Determine the [x, y] coordinate at the center of the cell enclosing the given text.  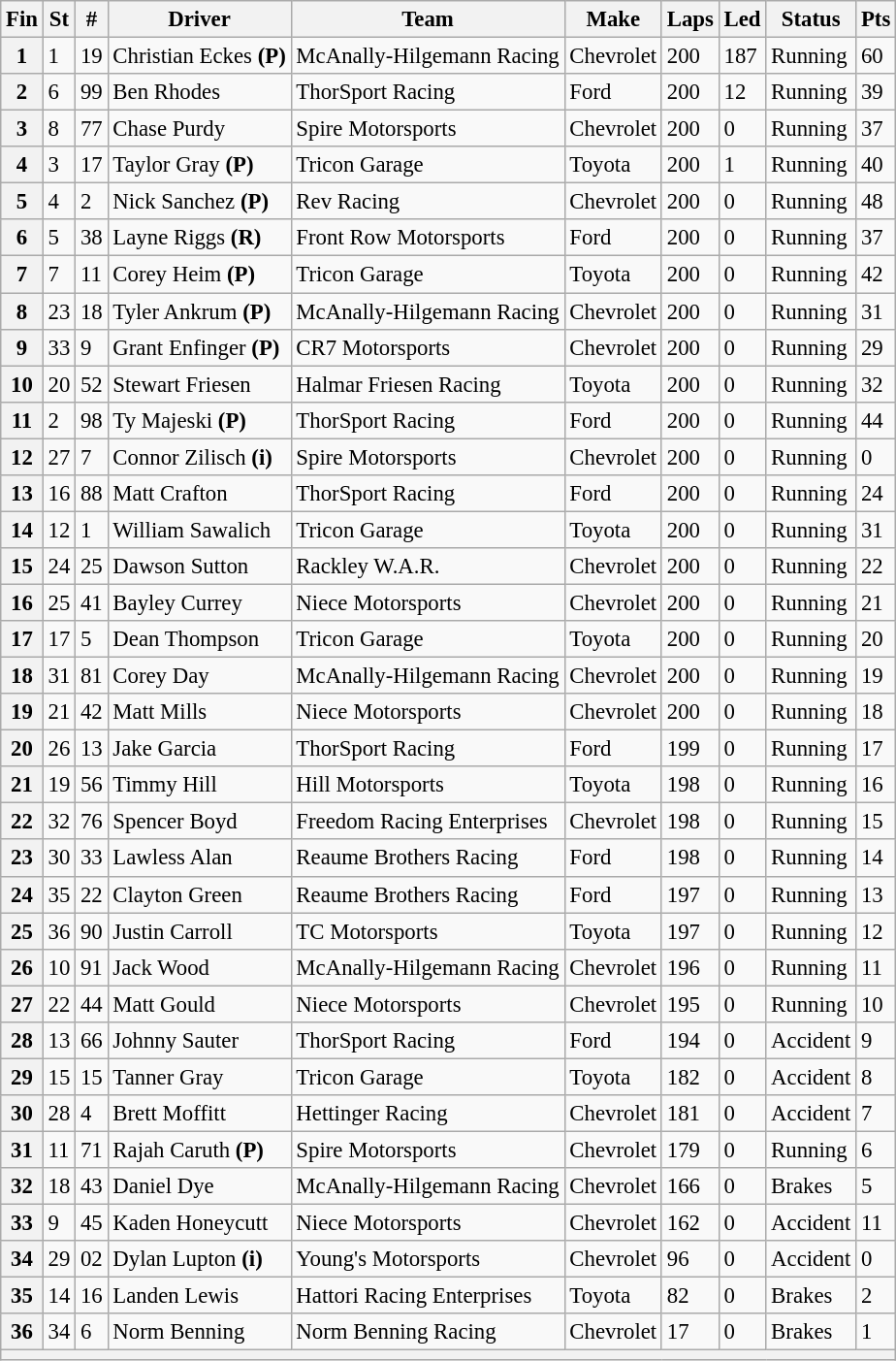
William Sawalich [200, 530]
43 [91, 1186]
Justin Carroll [200, 931]
77 [91, 129]
Chase Purdy [200, 129]
Spencer Boyd [200, 822]
Bayley Currey [200, 602]
Kaden Honeycutt [200, 1223]
52 [91, 384]
Ben Rhodes [200, 92]
Team [428, 19]
Dylan Lupton (i) [200, 1259]
196 [690, 967]
Connor Zilisch (i) [200, 457]
Make [613, 19]
195 [690, 1004]
Fin [22, 19]
Dean Thompson [200, 639]
Matt Mills [200, 712]
Halmar Friesen Racing [428, 384]
Tyler Ankrum (P) [200, 311]
66 [91, 1041]
181 [690, 1114]
166 [690, 1186]
41 [91, 602]
Timmy Hill [200, 785]
88 [91, 494]
Nick Sanchez (P) [200, 202]
Hattori Racing Enterprises [428, 1296]
TC Motorsports [428, 931]
Laps [690, 19]
Matt Gould [200, 1004]
Rackley W.A.R. [428, 567]
Grant Enfinger (P) [200, 347]
Corey Day [200, 676]
71 [91, 1150]
Freedom Racing Enterprises [428, 822]
98 [91, 420]
CR7 Motorsports [428, 347]
182 [690, 1077]
Johnny Sauter [200, 1041]
Jack Wood [200, 967]
Driver [200, 19]
45 [91, 1223]
Status [811, 19]
St [58, 19]
48 [877, 202]
Norm Benning Racing [428, 1332]
Tanner Gray [200, 1077]
Rajah Caruth (P) [200, 1150]
Young's Motorsports [428, 1259]
96 [690, 1259]
Clayton Green [200, 894]
81 [91, 676]
Led [743, 19]
194 [690, 1041]
179 [690, 1150]
39 [877, 92]
Rev Racing [428, 202]
Hettinger Racing [428, 1114]
Brett Moffitt [200, 1114]
91 [91, 967]
Taylor Gray (P) [200, 165]
Landen Lewis [200, 1296]
Ty Majeski (P) [200, 420]
90 [91, 931]
Dawson Sutton [200, 567]
Layne Riggs (R) [200, 238]
02 [91, 1259]
82 [690, 1296]
38 [91, 238]
Pts [877, 19]
Christian Eckes (P) [200, 56]
Hill Motorsports [428, 785]
76 [91, 822]
187 [743, 56]
199 [690, 749]
Front Row Motorsports [428, 238]
56 [91, 785]
# [91, 19]
162 [690, 1223]
60 [877, 56]
Daniel Dye [200, 1186]
Lawless Alan [200, 859]
40 [877, 165]
Stewart Friesen [200, 384]
Jake Garcia [200, 749]
Norm Benning [200, 1332]
Matt Crafton [200, 494]
99 [91, 92]
Corey Heim (P) [200, 275]
